Determine the (x, y) coordinate at the center of the cell enclosing the given text.  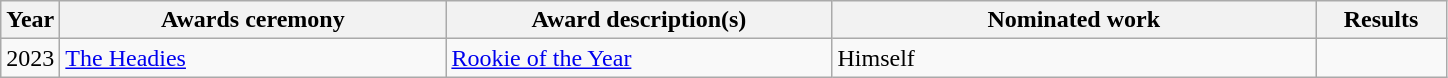
Rookie of the Year (639, 58)
Year (30, 20)
Nominated work (1074, 20)
Award description(s) (639, 20)
The Headies (253, 58)
Himself (1074, 58)
2023 (30, 58)
Results (1382, 20)
Awards ceremony (253, 20)
